Find where the given text appears and provide that cell's center as [X, Y] coordinate. 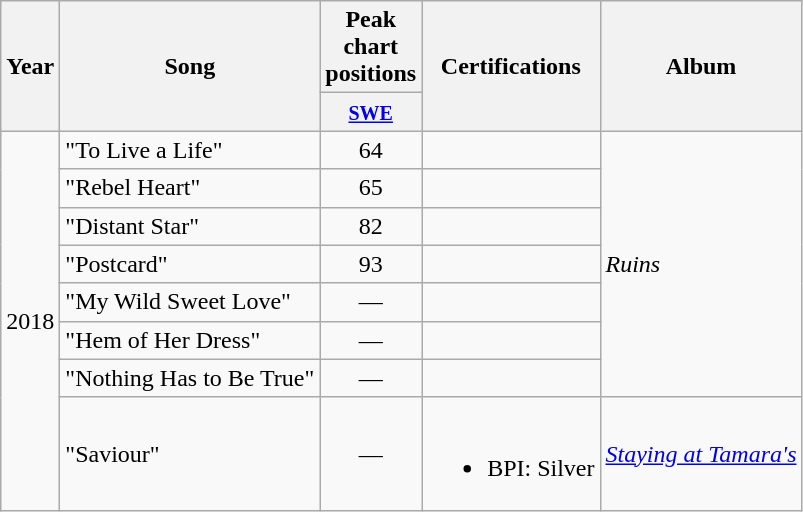
"My Wild Sweet Love" [190, 302]
SWE [371, 112]
Album [701, 66]
93 [371, 264]
"Nothing Has to Be True" [190, 378]
"Hem of Her Dress" [190, 340]
"Rebel Heart" [190, 188]
"Saviour" [190, 454]
Staying at Tamara's [701, 454]
"Postcard" [190, 264]
82 [371, 226]
64 [371, 150]
2018 [30, 321]
BPI: Silver [511, 454]
Certifications [511, 66]
"Distant Star" [190, 226]
Ruins [701, 264]
Song [190, 66]
"To Live a Life" [190, 150]
Year [30, 66]
65 [371, 188]
Peak chart positions [371, 47]
